Identify which cell holds the provided text, then report its [X, Y] central coordinate. 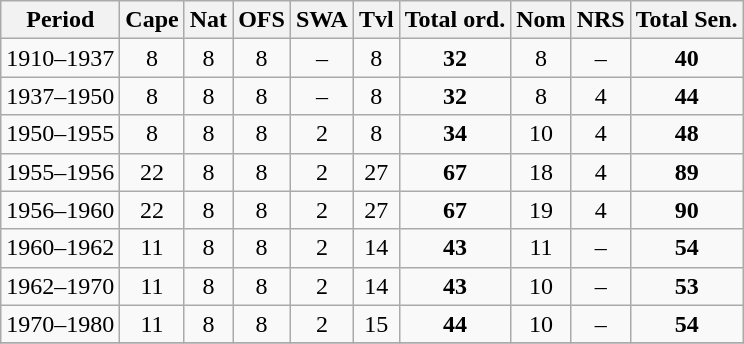
1962–1970 [60, 286]
1950–1955 [60, 134]
90 [686, 210]
18 [541, 172]
1960–1962 [60, 248]
15 [376, 324]
89 [686, 172]
1970–1980 [60, 324]
Cape [152, 20]
1910–1937 [60, 58]
Nat [208, 20]
Period [60, 20]
34 [455, 134]
OFS [262, 20]
1956–1960 [60, 210]
40 [686, 58]
Nom [541, 20]
NRS [600, 20]
48 [686, 134]
53 [686, 286]
SWA [322, 20]
19 [541, 210]
Tvl [376, 20]
1937–1950 [60, 96]
Total Sen. [686, 20]
1955–1956 [60, 172]
Total ord. [455, 20]
